Search for the cell housing the specified text and yield its [x, y] center coordinate. 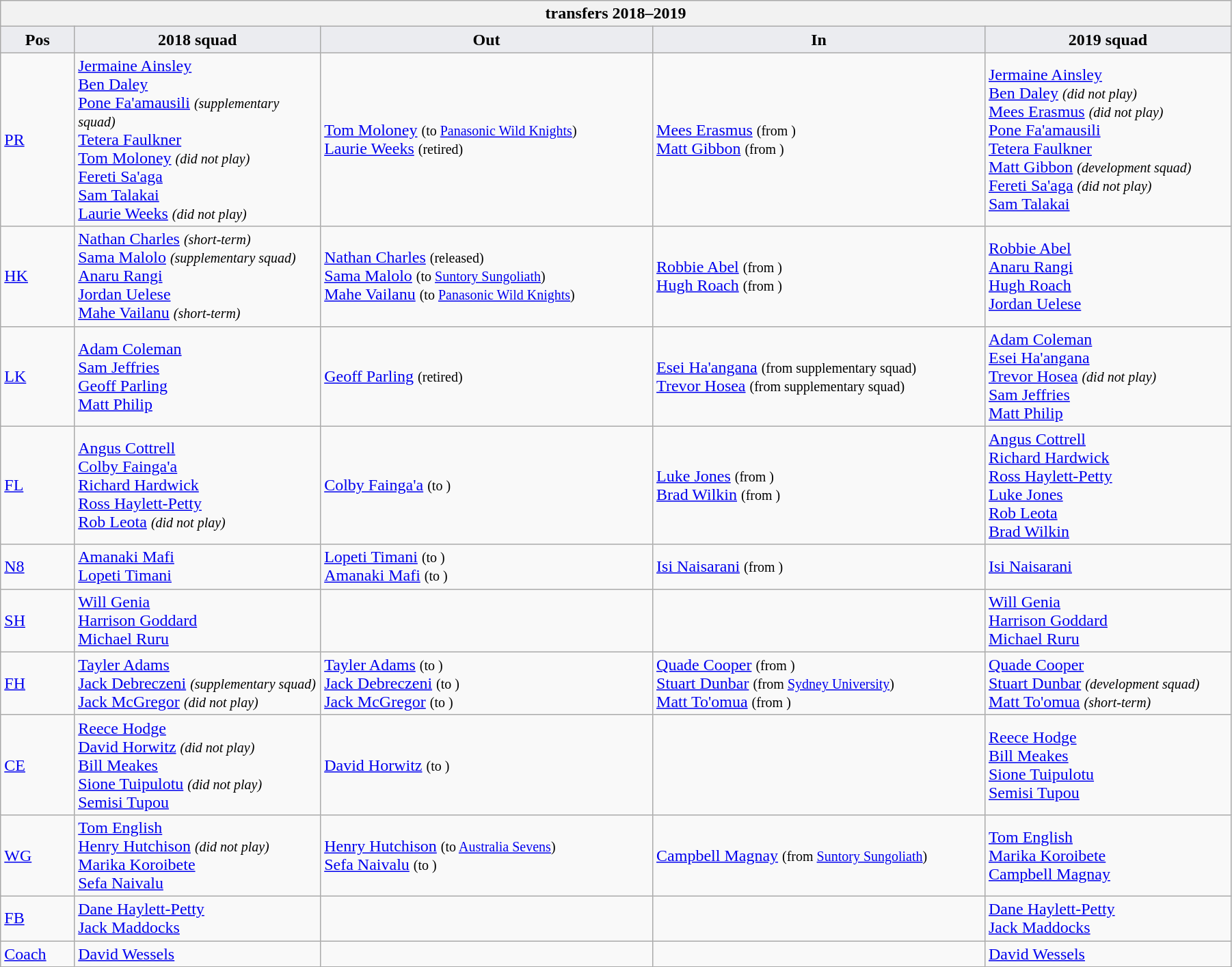
Tom Moloney (to Panasonic Wild Knights) Laurie Weeks (retired) [487, 140]
transfers 2018–2019 [616, 14]
LK [38, 376]
Pos [38, 40]
CE [38, 765]
Lopeti Timani (to ) Amanaki Mafi (to ) [487, 566]
Mees Erasmus (from ) Matt Gibbon (from ) [819, 140]
Geoff Parling (retired) [487, 376]
Colby Fainga'a (to ) [487, 486]
Tom English Henry Hutchison (did not play) Marika Koroibete Sefa Naivalu [198, 855]
FL [38, 486]
Tom English Marika Koroibete Campbell Magnay [1108, 855]
In [819, 40]
Campbell Magnay (from Suntory Sungoliath) [819, 855]
Reece Hodge Bill Meakes Sione Tuipulotu Semisi Tupou [1108, 765]
Nathan Charles (short-term) Sama Malolo (supplementary squad) Anaru Rangi Jordan Uelese Mahe Vailanu (short-term) [198, 276]
2018 squad [198, 40]
FB [38, 918]
Coach [38, 954]
Nathan Charles (released) Sama Malolo (to Suntory Sungoliath) Mahe Vailanu (to Panasonic Wild Knights) [487, 276]
Robbie Abel (from ) Hugh Roach (from ) [819, 276]
Isi Naisarani [1108, 566]
Angus Cottrell Richard Hardwick Ross Haylett-Petty Luke Jones Rob Leota Brad Wilkin [1108, 486]
2019 squad [1108, 40]
Adam Coleman Sam Jeffries Geoff Parling Matt Philip [198, 376]
Tayler Adams (to ) Jack Debreczeni (to ) Jack McGregor (to ) [487, 683]
FH [38, 683]
Amanaki Mafi Lopeti Timani [198, 566]
Henry Hutchison (to Australia Sevens) Sefa Naivalu (to ) [487, 855]
Esei Ha'angana (from supplementary squad) Trevor Hosea (from supplementary squad) [819, 376]
Luke Jones (from ) Brad Wilkin (from ) [819, 486]
Out [487, 40]
Reece Hodge David Horwitz (did not play) Bill Meakes Sione Tuipulotu (did not play) Semisi Tupou [198, 765]
Robbie Abel Anaru Rangi Hugh Roach Jordan Uelese [1108, 276]
WG [38, 855]
Isi Naisarani (from ) [819, 566]
N8 [38, 566]
David Horwitz (to ) [487, 765]
Quade Cooper (from ) Stuart Dunbar (from Sydney University) Matt To'omua (from ) [819, 683]
HK [38, 276]
Quade Cooper Stuart Dunbar (development squad) Matt To'omua (short-term) [1108, 683]
Angus Cottrell Colby Fainga'a Richard Hardwick Ross Haylett-Petty Rob Leota (did not play) [198, 486]
SH [38, 620]
PR [38, 140]
Tayler Adams Jack Debreczeni (supplementary squad) Jack McGregor (did not play) [198, 683]
Adam Coleman Esei Ha'angana Trevor Hosea (did not play) Sam Jeffries Matt Philip [1108, 376]
